Provide the (x, y) coordinate of the cell's center where the given text is located.  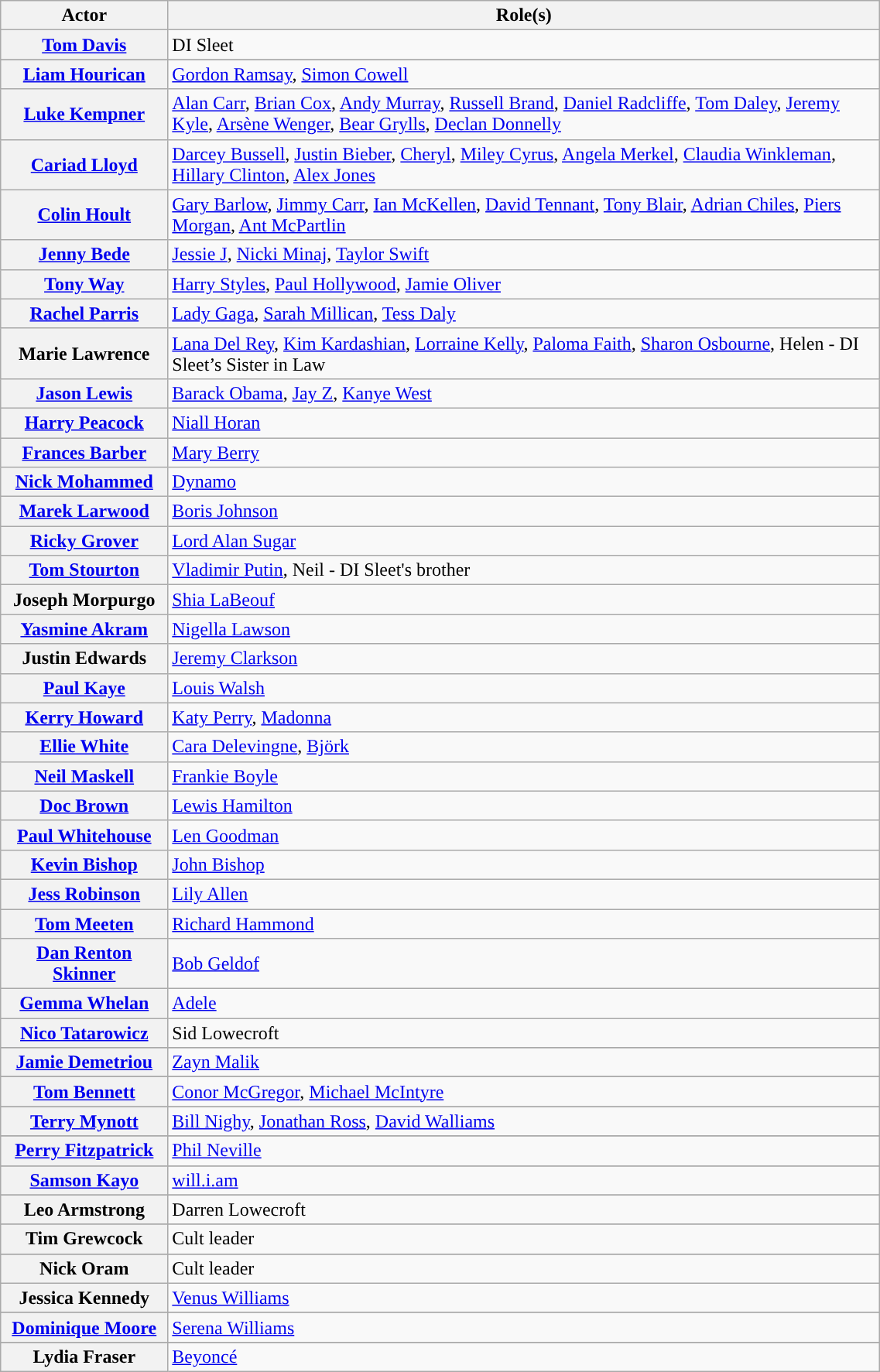
Lily Allen (524, 894)
Joseph Morpurgo (84, 600)
Lydia Fraser (84, 1357)
Tom Meeten (84, 923)
Shia LaBeouf (524, 600)
Vladimir Putin, Neil - DI Sleet's brother (524, 570)
Ricky Grover (84, 541)
John Bishop (524, 864)
Cariad Lloyd (84, 164)
Colin Hoult (84, 215)
Jessie J, Nicki Minaj, Taylor Swift (524, 255)
Katy Perry, Madonna (524, 717)
Nico Tatarowicz (84, 1033)
Lord Alan Sugar (524, 541)
Actor (84, 15)
Samson Kayo (84, 1180)
Jenny Bede (84, 255)
Role(s) (524, 15)
Lana Del Rey, Kim Kardashian, Lorraine Kelly, Paloma Faith, Sharon Osbourne, Helen - DI Sleet’s Sister in Law (524, 353)
Conor McGregor, Michael McIntyre (524, 1092)
Liam Hourican (84, 74)
Harry Styles, Paul Hollywood, Jamie Oliver (524, 284)
Cara Delevingne, Björk (524, 747)
DI Sleet (524, 45)
Marek Larwood (84, 512)
Paul Whitehouse (84, 835)
Jamie Demetriou (84, 1062)
Jess Robinson (84, 894)
Richard Hammond (524, 923)
Mary Berry (524, 453)
Rachel Parris (84, 313)
Gemma Whelan (84, 1004)
Tom Bennett (84, 1092)
Len Goodman (524, 835)
Kevin Bishop (84, 864)
Luke Kempner (84, 115)
Venus Williams (524, 1298)
Dominique Moore (84, 1327)
Bob Geldof (524, 964)
Jason Lewis (84, 393)
Bill Nighy, Jonathan Ross, David Walliams (524, 1121)
Leo Armstrong (84, 1209)
Paul Kaye (84, 688)
Harry Peacock (84, 423)
Justin Edwards (84, 659)
Adele (524, 1004)
Nick Mohammed (84, 482)
Alan Carr, Brian Cox, Andy Murray, Russell Brand, Daniel Radcliffe, Tom Daley, Jeremy Kyle, Arsène Wenger, Bear Grylls, Declan Donnelly (524, 115)
Zayn Malik (524, 1062)
Yasmine Akram (84, 629)
Tom Stourton (84, 570)
Lewis Hamilton (524, 806)
Louis Walsh (524, 688)
Neil Maskell (84, 776)
Boris Johnson (524, 512)
Dynamo (524, 482)
Perry Fitzpatrick (84, 1151)
Darren Lowecroft (524, 1209)
Marie Lawrence (84, 353)
Lady Gaga, Sarah Millican, Tess Daly (524, 313)
Sid Lowecroft (524, 1033)
Gordon Ramsay, Simon Cowell (524, 74)
Barack Obama, Jay Z, Kanye West (524, 393)
Beyoncé (524, 1357)
Jeremy Clarkson (524, 659)
Doc Brown (84, 806)
Phil Neville (524, 1151)
Ellie White (84, 747)
Jessica Kennedy (84, 1298)
Niall Horan (524, 423)
Serena Williams (524, 1327)
Frances Barber (84, 453)
will.i.am (524, 1180)
Tony Way (84, 284)
Dan Renton Skinner (84, 964)
Nigella Lawson (524, 629)
Kerry Howard (84, 717)
Tim Grewcock (84, 1239)
Tom Davis (84, 45)
Darcey Bussell, Justin Bieber, Cheryl, Miley Cyrus, Angela Merkel, Claudia Winkleman, Hillary Clinton, Alex Jones (524, 164)
Nick Oram (84, 1268)
Gary Barlow, Jimmy Carr, Ian McKellen, David Tennant, Tony Blair, Adrian Chiles, Piers Morgan, Ant McPartlin (524, 215)
Terry Mynott (84, 1121)
Frankie Boyle (524, 776)
